Return (X, Y) of the center of cell containing provided text 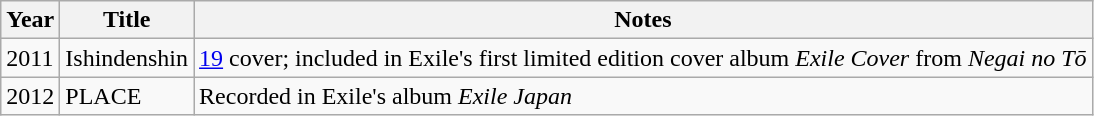
Year (30, 20)
Recorded in Exile's album Exile Japan (644, 96)
2011 (30, 58)
Title (127, 20)
PLACE (127, 96)
19 cover; included in Exile's first limited edition cover album Exile Cover from Negai no Tō (644, 58)
2012 (30, 96)
Notes (644, 20)
Ishindenshin (127, 58)
